Pinpoint the cell where the given text exists, returning its [X, Y] midpoint coordinate. 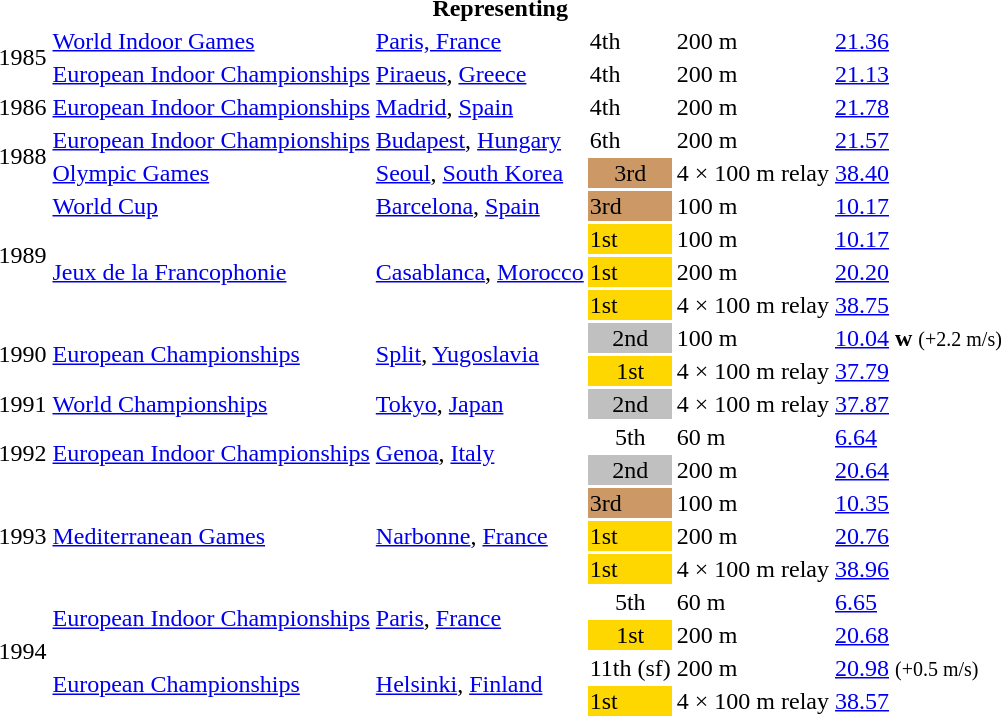
Madrid, Spain [480, 107]
6th [630, 140]
Tokyo, Japan [480, 404]
Barcelona, Spain [480, 206]
11th (sf) [630, 668]
Split, Yugoslavia [480, 354]
Seoul, South Korea [480, 173]
World Championships [211, 404]
Mediterranean Games [211, 536]
World Indoor Games [211, 41]
Budapest, Hungary [480, 140]
Jeux de la Francophonie [211, 272]
World Cup [211, 206]
Narbonne, France [480, 536]
Helsinki, Finland [480, 684]
Casablanca, Morocco [480, 272]
Piraeus, Greece [480, 74]
Olympic Games [211, 173]
Genoa, Italy [480, 454]
